From the cell containing the given text, extract its center point as [x, y] coordinate. 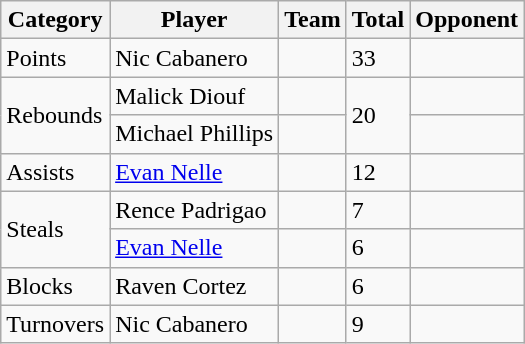
Rence Padrigao [194, 210]
Player [194, 20]
Michael Phillips [194, 134]
7 [378, 210]
Category [56, 20]
Points [56, 58]
20 [378, 115]
12 [378, 172]
Assists [56, 172]
9 [378, 324]
Raven Cortez [194, 286]
Malick Diouf [194, 96]
Rebounds [56, 115]
Opponent [467, 20]
Blocks [56, 286]
Total [378, 20]
Steals [56, 229]
Team [313, 20]
Turnovers [56, 324]
33 [378, 58]
